Search for the cell housing the specified text and yield its (X, Y) center coordinate. 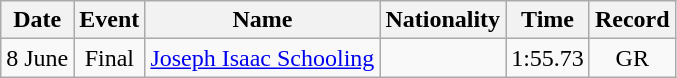
Nationality (443, 20)
Final (110, 58)
Name (262, 20)
Event (110, 20)
Joseph Isaac Schooling (262, 58)
Date (38, 20)
GR (632, 58)
Time (548, 20)
1:55.73 (548, 58)
8 June (38, 58)
Record (632, 20)
